Search for the cell housing the specified text and yield its [x, y] center coordinate. 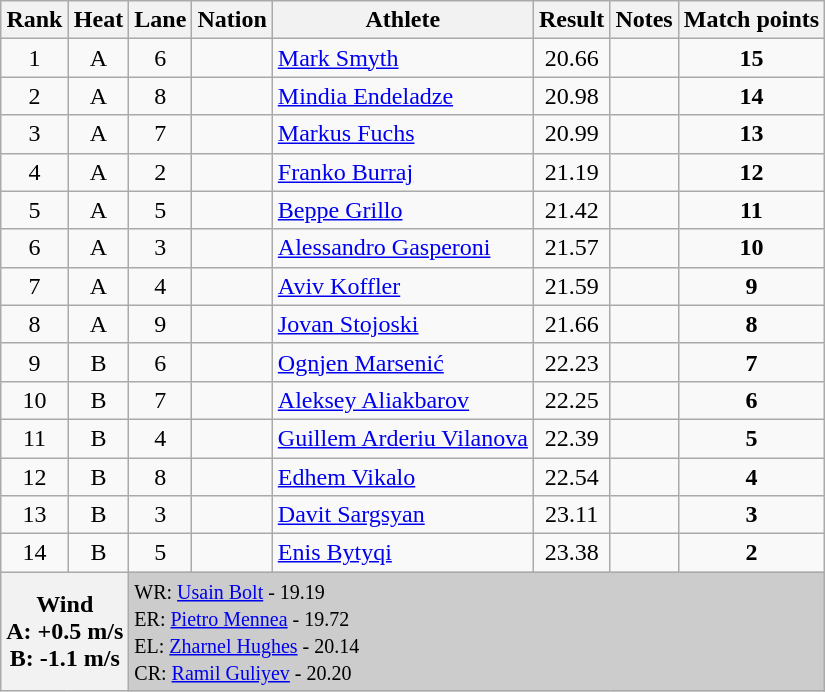
22.54 [571, 477]
WindA: +0.5 m/sB: -1.1 m/s [65, 632]
Edhem Vikalo [402, 477]
Jovan Stojoski [402, 324]
15 [751, 58]
21.19 [571, 172]
Markus Fuchs [402, 134]
Alessandro Gasperoni [402, 248]
Athlete [402, 20]
Davit Sargsyan [402, 515]
Enis Bytyqi [402, 553]
Nation [232, 20]
Aleksey Aliakbarov [402, 400]
21.59 [571, 286]
Beppe Grillo [402, 210]
Result [571, 20]
Mindia Endeladze [402, 96]
Ognjen Marsenić [402, 362]
20.98 [571, 96]
21.66 [571, 324]
23.11 [571, 515]
23.38 [571, 553]
21.42 [571, 210]
20.66 [571, 58]
Rank [34, 20]
Notes [644, 20]
22.39 [571, 438]
Lane [160, 20]
22.23 [571, 362]
Match points [751, 20]
22.25 [571, 400]
21.57 [571, 248]
WR: Usain Bolt - 19.19ER: Pietro Mennea - 19.72EL: Zharnel Hughes - 20.14CR: Ramil Guliyev - 20.20 [477, 632]
Heat [98, 20]
Mark Smyth [402, 58]
Aviv Koffler [402, 286]
20.99 [571, 134]
1 [34, 58]
Guillem Arderiu Vilanova [402, 438]
Franko Burraj [402, 172]
